Search for the cell housing the specified text and yield its [X, Y] center coordinate. 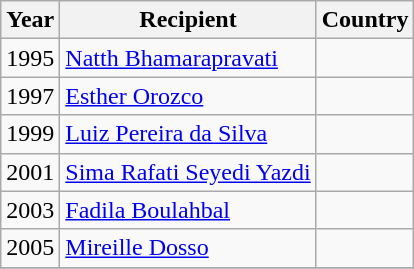
Fadila Boulahbal [188, 210]
Esther Orozco [188, 96]
2001 [30, 172]
Luiz Pereira da Silva [188, 134]
Natth Bhamarapravati [188, 58]
1995 [30, 58]
1999 [30, 134]
Recipient [188, 20]
2003 [30, 210]
1997 [30, 96]
Sima Rafati Seyedi Yazdi [188, 172]
Mireille Dosso [188, 248]
Country [365, 20]
Year [30, 20]
2005 [30, 248]
